Provide the (X, Y) coordinate of the cell's center where the given text is located.  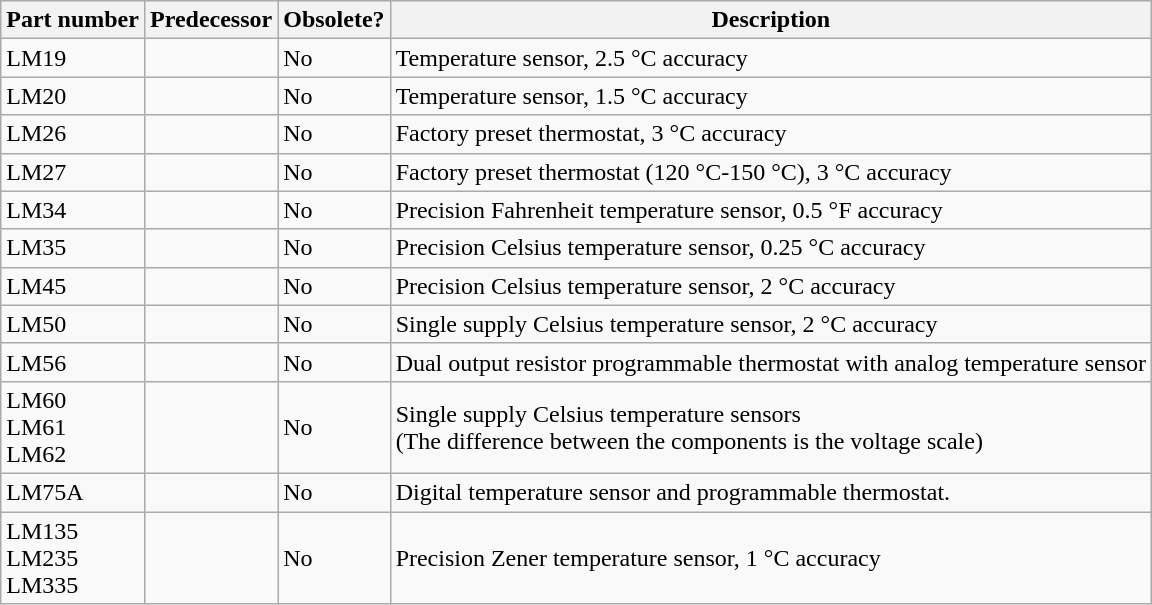
LM75A (73, 492)
LM56 (73, 362)
Digital temperature sensor and programmable thermostat. (771, 492)
Temperature sensor, 2.5 °C accuracy (771, 58)
LM26 (73, 134)
Description (771, 20)
Temperature sensor, 1.5 °C accuracy (771, 96)
LM34 (73, 210)
Obsolete? (334, 20)
Precision Celsius temperature sensor, 0.25 °C accuracy (771, 248)
Precision Celsius temperature sensor, 2 °C accuracy (771, 286)
Predecessor (210, 20)
LM20 (73, 96)
LM135LM235LM335 (73, 558)
LM27 (73, 172)
LM45 (73, 286)
LM35 (73, 248)
Factory preset thermostat, 3 °C accuracy (771, 134)
Part number (73, 20)
LM19 (73, 58)
LM60 LM61LM62 (73, 427)
Precision Zener temperature sensor, 1 °C accuracy (771, 558)
Factory preset thermostat (120 °C-150 °C), 3 °C accuracy (771, 172)
LM50 (73, 324)
Single supply Celsius temperature sensor, 2 °C accuracy (771, 324)
Dual output resistor programmable thermostat with analog temperature sensor (771, 362)
Single supply Celsius temperature sensors (The difference between the components is the voltage scale) (771, 427)
Precision Fahrenheit temperature sensor, 0.5 °F accuracy (771, 210)
